Output the (X, Y) coordinate of the center of the cell containing the given text.  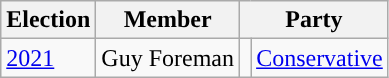
Member (168, 20)
Guy Foreman (168, 58)
Election (48, 20)
Conservative (320, 58)
Party (314, 20)
2021 (48, 58)
